Identify which cell holds the provided text, then report its [x, y] central coordinate. 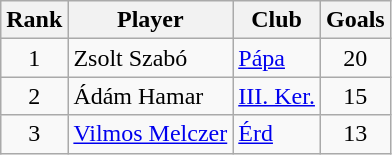
Goals [355, 20]
2 [34, 96]
1 [34, 58]
15 [355, 96]
Vilmos Melczer [150, 134]
Pápa [277, 58]
Érd [277, 134]
3 [34, 134]
Player [150, 20]
III. Ker. [277, 96]
Rank [34, 20]
20 [355, 58]
Ádám Hamar [150, 96]
Club [277, 20]
Zsolt Szabó [150, 58]
13 [355, 134]
